For the text-containing cell, return its midpoint in [x, y] coordinate format. 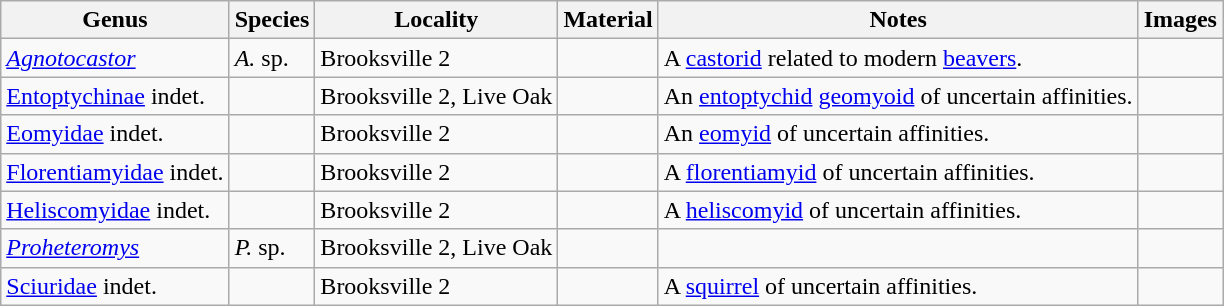
Locality [436, 20]
An eomyid of uncertain affinities. [898, 134]
A florentiamyid of uncertain affinities. [898, 172]
A castorid related to modern beavers. [898, 58]
Eomyidae indet. [115, 134]
Sciuridae indet. [115, 286]
A. sp. [272, 58]
Entoptychinae indet. [115, 96]
Images [1180, 20]
A heliscomyid of uncertain affinities. [898, 210]
Agnotocastor [115, 58]
Proheteromys [115, 248]
A squirrel of uncertain affinities. [898, 286]
Notes [898, 20]
Florentiamyidae indet. [115, 172]
Heliscomyidae indet. [115, 210]
Species [272, 20]
Material [608, 20]
Genus [115, 20]
P. sp. [272, 248]
An entoptychid geomyoid of uncertain affinities. [898, 96]
